Determine the [X, Y] coordinate at the center of the cell enclosing the given text.  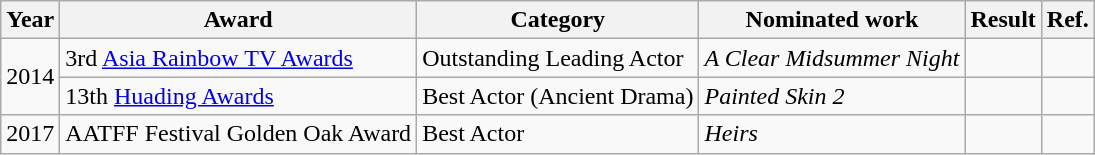
Painted Skin 2 [832, 96]
2014 [30, 77]
AATFF Festival Golden Oak Award [238, 134]
Result [1003, 20]
A Clear Midsummer Night [832, 58]
Heirs [832, 134]
Best Actor (Ancient Drama) [558, 96]
3rd Asia Rainbow TV Awards [238, 58]
Award [238, 20]
13th Huading Awards [238, 96]
2017 [30, 134]
Best Actor [558, 134]
Ref. [1068, 20]
Nominated work [832, 20]
Year [30, 20]
Category [558, 20]
Outstanding Leading Actor [558, 58]
